Capture the cell that displays the provided text and extract its (x, y) central coordinate. 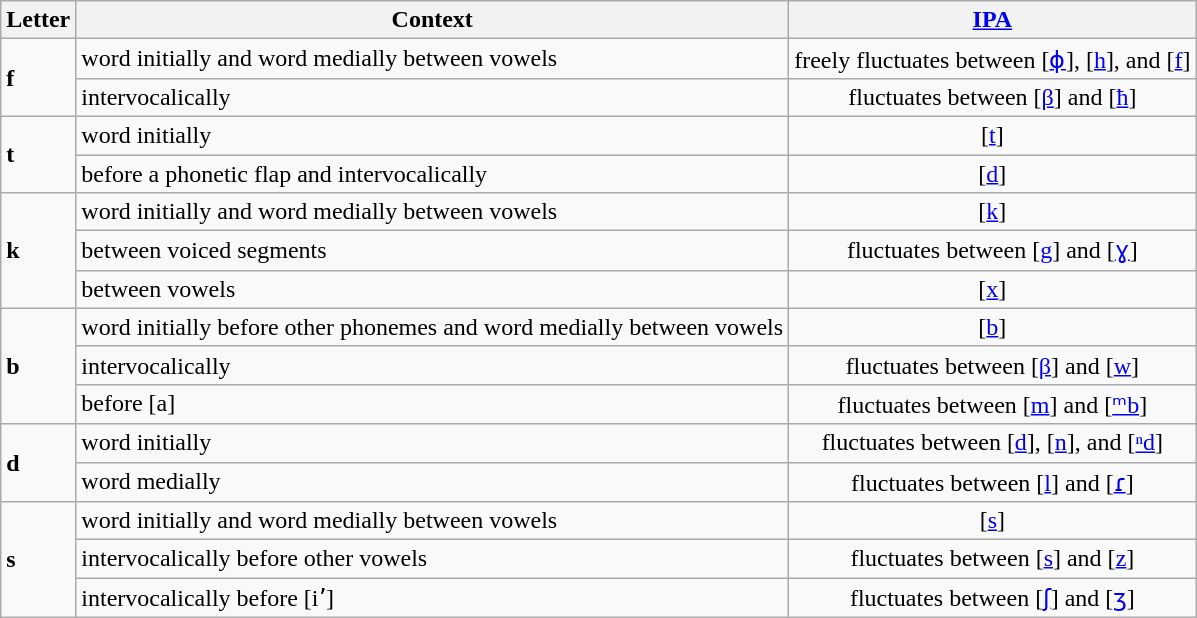
intervocalically before other vowels (432, 559)
[k] (992, 212)
freely fluctuates between [ɸ], [h], and [f] (992, 59)
fluctuates between [ʃ] and [ʒ] (992, 598)
fluctuates between [s] and [z] (992, 559)
fluctuates between [l] and [ɾ] (992, 482)
fluctuates between [β] and [w] (992, 365)
d (38, 463)
intervocalically before [iʼ] (432, 598)
[d] (992, 173)
before a phonetic flap and intervocalically (432, 173)
[x] (992, 289)
word medially (432, 482)
fluctuates between [g] and [ɣ] (992, 251)
between voiced segments (432, 251)
Letter (38, 20)
fluctuates between [d], [n], and [ⁿd] (992, 443)
s (38, 560)
before [a] (432, 404)
f (38, 78)
b (38, 366)
t (38, 154)
k (38, 251)
between vowels (432, 289)
word initially before other phonemes and word medially between vowels (432, 327)
fluctuates between [m] and [ᵐb] (992, 404)
[t] (992, 135)
[s] (992, 521)
fluctuates between [β] and [ħ] (992, 97)
IPA (992, 20)
[b] (992, 327)
Context (432, 20)
